Provide the (X, Y) coordinate of the cell's center where the given text is located.  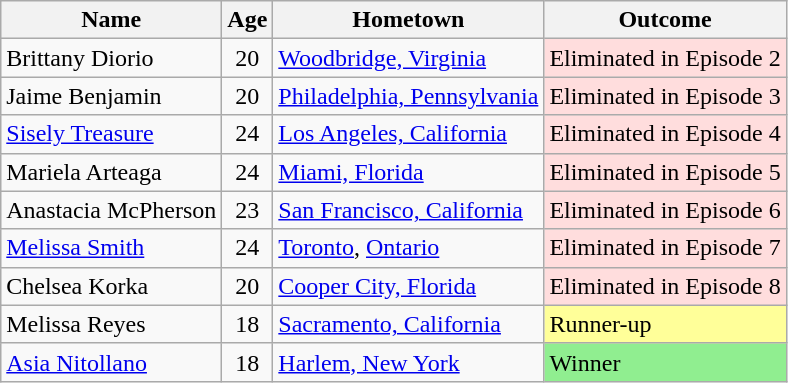
Eliminated in Episode 3 (665, 96)
Name (112, 20)
Sisely Treasure (112, 134)
San Francisco, California (408, 210)
Runner-up (665, 324)
Eliminated in Episode 6 (665, 210)
Melissa Reyes (112, 324)
Eliminated in Episode 4 (665, 134)
23 (248, 210)
Eliminated in Episode 2 (665, 58)
Eliminated in Episode 8 (665, 286)
Anastacia McPherson (112, 210)
Miami, Florida (408, 172)
Eliminated in Episode 5 (665, 172)
Woodbridge, Virginia (408, 58)
Asia Nitollano (112, 362)
Cooper City, Florida (408, 286)
Toronto, Ontario (408, 248)
Outcome (665, 20)
Winner (665, 362)
Philadelphia, Pennsylvania (408, 96)
Los Angeles, California (408, 134)
Harlem, New York (408, 362)
Jaime Benjamin (112, 96)
Hometown (408, 20)
Eliminated in Episode 7 (665, 248)
Sacramento, California (408, 324)
Mariela Arteaga (112, 172)
Melissa Smith (112, 248)
Chelsea Korka (112, 286)
Brittany Diorio (112, 58)
Age (248, 20)
